Capture the cell that displays the provided text and extract its [x, y] central coordinate. 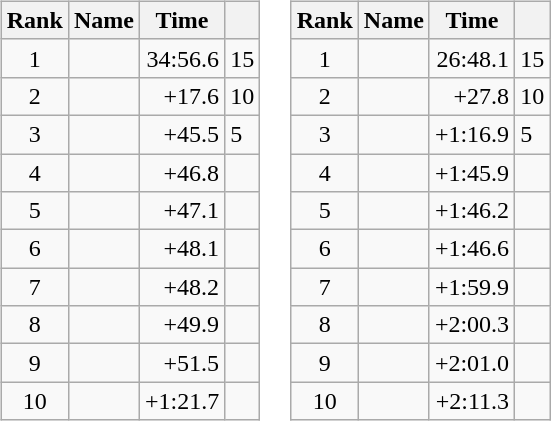
+17.6 [182, 96]
+1:46.6 [472, 249]
+1:21.7 [182, 401]
+49.9 [182, 325]
+51.5 [182, 363]
+48.2 [182, 287]
+27.8 [472, 96]
+45.5 [182, 134]
+2:11.3 [472, 401]
+47.1 [182, 211]
+1:59.9 [472, 287]
+1:46.2 [472, 211]
26:48.1 [472, 58]
+2:00.3 [472, 325]
+2:01.0 [472, 363]
+48.1 [182, 249]
34:56.6 [182, 58]
+1:45.9 [472, 173]
+46.8 [182, 173]
+1:16.9 [472, 134]
